Find where the given text appears and provide that cell's center as (x, y) coordinate. 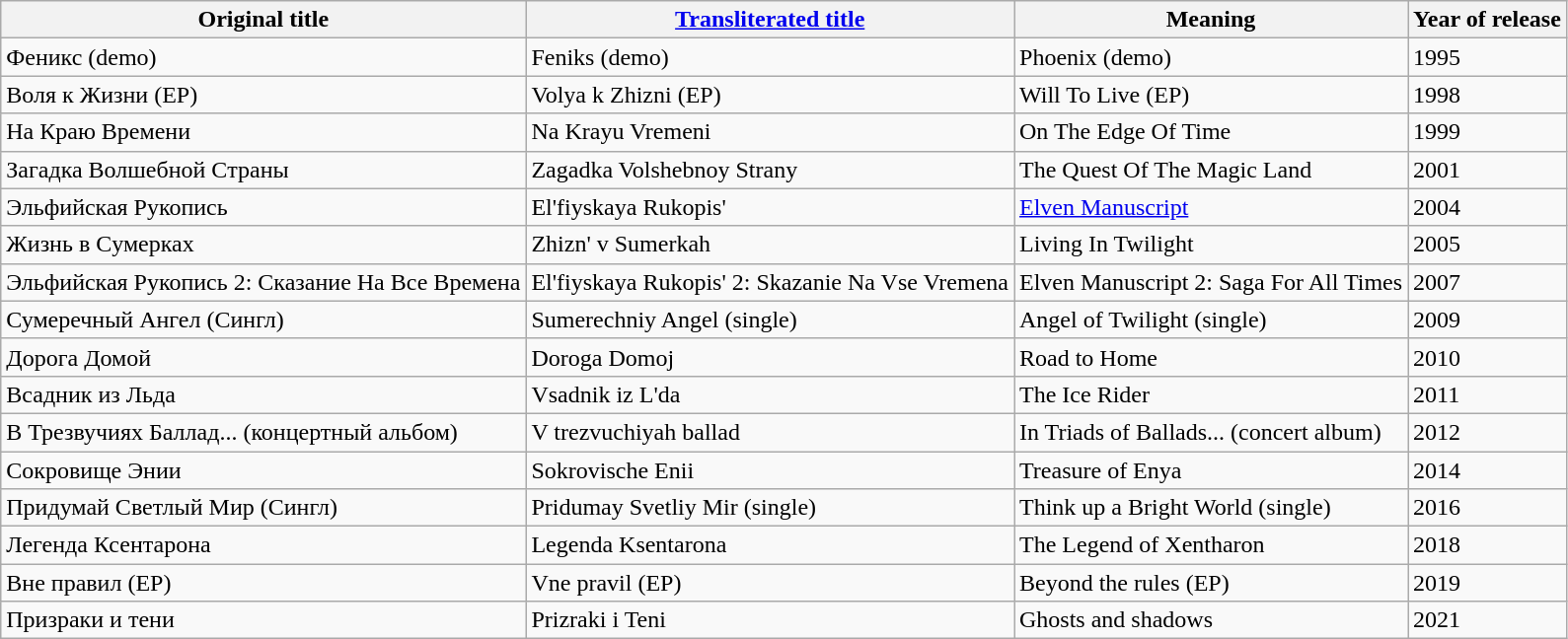
На Краю Времени (263, 132)
Zhizn' v Sumerkah (770, 245)
Volya k Zhizni (EP) (770, 95)
Original title (263, 20)
Beyond the rules (EP) (1212, 583)
Meaning (1212, 20)
Vne pravil (EP) (770, 583)
Эльфийская Рукопись 2: Сказание На Все Времена (263, 282)
1999 (1488, 132)
В Трезвучиях Баллад... (концертный альбом) (263, 432)
Всадник из Льда (263, 394)
Дорога Домой (263, 357)
Prizraki i Teni (770, 620)
Living In Twilight (1212, 245)
On The Edge Of Time (1212, 132)
The Quest Of The Magic Land (1212, 170)
2007 (1488, 282)
Phoenix (demo) (1212, 57)
Воля к Жизни (EP) (263, 95)
Придумай Светлый Мир (Сингл) (263, 508)
Legenda Ksentarona (770, 545)
1998 (1488, 95)
Doroga Domoj (770, 357)
Will To Live (EP) (1212, 95)
Sokrovische Enii (770, 470)
El'fiyskaya Rukopis' (770, 207)
2009 (1488, 319)
Pridumay Svetliy Mir (single) (770, 508)
Сумеречный Ангел (Сингл) (263, 319)
Elven Manuscript 2: Saga For All Times (1212, 282)
2012 (1488, 432)
2021 (1488, 620)
Жизнь в Cумерках (263, 245)
Think up a Bright World (single) (1212, 508)
Na Krayu Vremeni (770, 132)
Zagadka Volshebnoy Strany (770, 170)
The Legend of Xentharon (1212, 545)
2004 (1488, 207)
1995 (1488, 57)
Sumerechniy Angel (single) (770, 319)
Призраки и тени (263, 620)
V trezvuchiyah ballad (770, 432)
El'fiyskaya Rukopis' 2: Skazanie Na Vse Vremena (770, 282)
Road to Home (1212, 357)
Легенда Ксентарона (263, 545)
Вне правил (EP) (263, 583)
The Ice Rider (1212, 394)
2019 (1488, 583)
Year of release (1488, 20)
Феникс (demo) (263, 57)
Эльфийская Pукопись (263, 207)
2014 (1488, 470)
2016 (1488, 508)
2010 (1488, 357)
Treasure of Enya (1212, 470)
In Triads of Ballads... (concert album) (1212, 432)
Elven Manuscript (1212, 207)
Vsadnik iz L'da (770, 394)
2001 (1488, 170)
Angel of Twilight (single) (1212, 319)
Загадка Волшебной Cтраны (263, 170)
Feniks (demo) (770, 57)
Ghosts and shadows (1212, 620)
2011 (1488, 394)
Сокровище Энии (263, 470)
Transliterated title (770, 20)
2005 (1488, 245)
2018 (1488, 545)
